Capture the cell that displays the provided text and extract its [x, y] central coordinate. 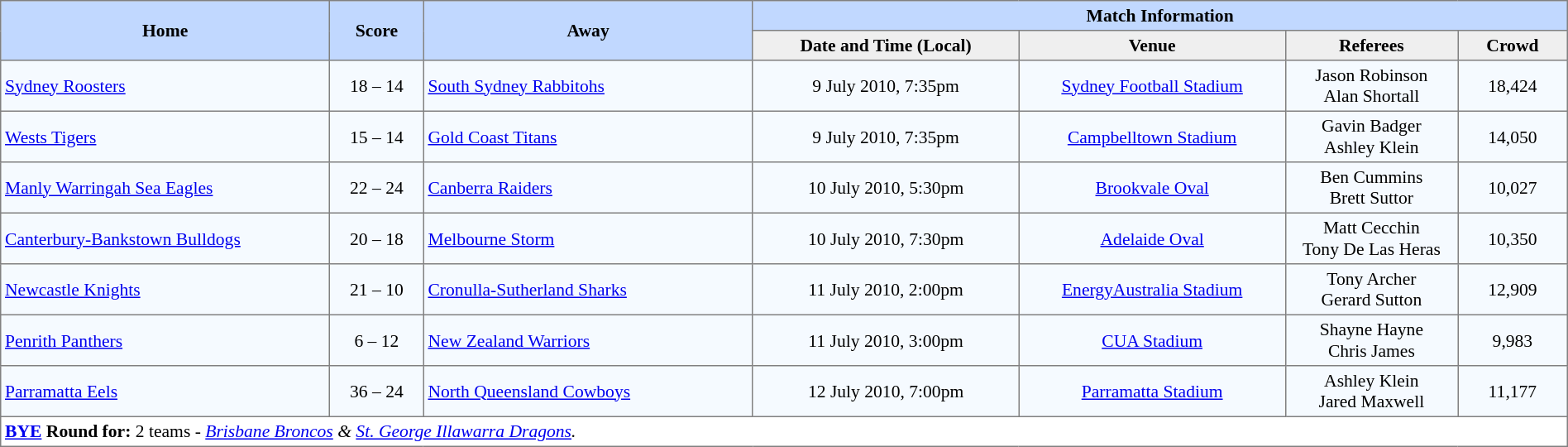
BYE Round for: 2 teams - Brisbane Broncos & St. George Illawarra Dragons. [784, 431]
Cronulla-Sutherland Sharks [588, 290]
Match Information [1159, 16]
South Sydney Rabbitohs [588, 86]
Gavin BadgerAshley Klein [1371, 137]
36 – 24 [377, 392]
Canberra Raiders [588, 188]
12,909 [1513, 290]
Sydney Football Stadium [1152, 86]
Campbelltown Stadium [1152, 137]
Crowd [1513, 46]
Wests Tigers [165, 137]
New Zealand Warriors [588, 340]
12 July 2010, 7:00pm [886, 392]
21 – 10 [377, 290]
Venue [1152, 46]
Date and Time (Local) [886, 46]
Gold Coast Titans [588, 137]
6 – 12 [377, 340]
10 July 2010, 7:30pm [886, 238]
Home [165, 31]
10,350 [1513, 238]
EnergyAustralia Stadium [1152, 290]
CUA Stadium [1152, 340]
Penrith Panthers [165, 340]
Ashley KleinJared Maxwell [1371, 392]
Adelaide Oval [1152, 238]
North Queensland Cowboys [588, 392]
22 – 24 [377, 188]
11,177 [1513, 392]
Sydney Roosters [165, 86]
14,050 [1513, 137]
Melbourne Storm [588, 238]
10 July 2010, 5:30pm [886, 188]
Parramatta Eels [165, 392]
Tony ArcherGerard Sutton [1371, 290]
11 July 2010, 2:00pm [886, 290]
15 – 14 [377, 137]
Parramatta Stadium [1152, 392]
Ben CumminsBrett Suttor [1371, 188]
18 – 14 [377, 86]
Shayne HayneChris James [1371, 340]
11 July 2010, 3:00pm [886, 340]
Matt CecchinTony De Las Heras [1371, 238]
10,027 [1513, 188]
18,424 [1513, 86]
Brookvale Oval [1152, 188]
Referees [1371, 46]
Score [377, 31]
Jason RobinsonAlan Shortall [1371, 86]
20 – 18 [377, 238]
Newcastle Knights [165, 290]
Manly Warringah Sea Eagles [165, 188]
Canterbury-Bankstown Bulldogs [165, 238]
Away [588, 31]
9,983 [1513, 340]
